Pinpoint the cell where the given text exists, returning its [X, Y] midpoint coordinate. 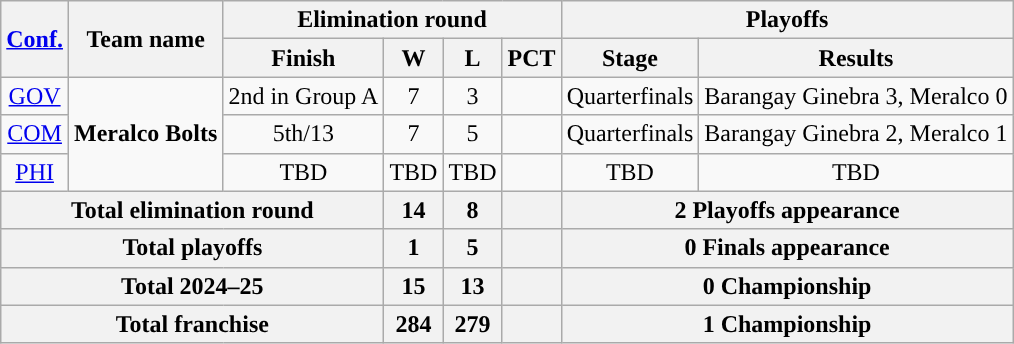
L [472, 58]
Barangay Ginebra 3, Meralco 0 [856, 96]
279 [472, 324]
1 Championship [787, 324]
Finish [304, 58]
Total franchise [192, 324]
3 [472, 96]
5th/13 [304, 134]
2nd in Group A [304, 96]
0 Finals appearance [787, 248]
Conf. [35, 39]
8 [472, 210]
2 Playoffs appearance [787, 210]
Team name [145, 39]
284 [414, 324]
Playoffs [787, 20]
COM [35, 134]
Total playoffs [192, 248]
1 [414, 248]
Elimination round [392, 20]
13 [472, 286]
GOV [35, 96]
Total elimination round [192, 210]
PCT [532, 58]
15 [414, 286]
W [414, 58]
Total 2024–25 [192, 286]
Barangay Ginebra 2, Meralco 1 [856, 134]
0 Championship [787, 286]
Meralco Bolts [145, 134]
PHI [35, 172]
14 [414, 210]
Stage [630, 58]
Results [856, 58]
